Provide the (X, Y) coordinate of the cell's center where the given text is located.  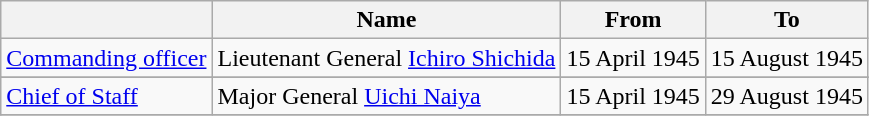
29 August 1945 (786, 96)
Name (386, 20)
Commanding officer (106, 58)
To (786, 20)
Lieutenant General Ichiro Shichida (386, 58)
15 August 1945 (786, 58)
From (633, 20)
Chief of Staff (106, 96)
Major General Uichi Naiya (386, 96)
